Detect which cell encompasses the target text, then output its (x, y) center coordinate. 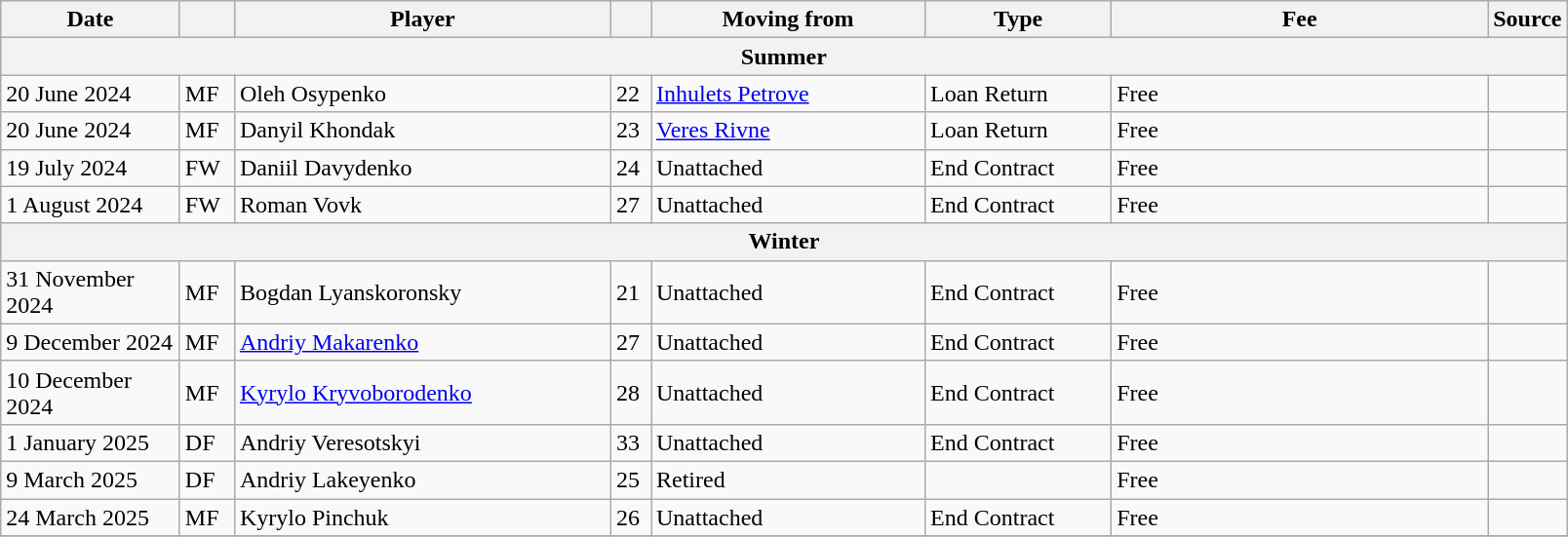
28 (630, 392)
21 (630, 292)
Player (422, 19)
23 (630, 131)
33 (630, 442)
Kyrylo Kryvoborodenko (422, 392)
Daniil Davydenko (422, 168)
25 (630, 479)
Moving from (788, 19)
Source (1527, 19)
31 November 2024 (91, 292)
Date (91, 19)
1 January 2025 (91, 442)
Fee (1300, 19)
22 (630, 94)
9 December 2024 (91, 342)
Veres Rivne (788, 131)
Summer (784, 57)
Andriy Veresotskyi (422, 442)
Andriy Lakeyenko (422, 479)
Type (1018, 19)
24 (630, 168)
Bogdan Lyanskoronsky (422, 292)
1 August 2024 (91, 205)
Roman Vovk (422, 205)
19 July 2024 (91, 168)
Retired (788, 479)
Kyrylo Pinchuk (422, 518)
24 March 2025 (91, 518)
9 March 2025 (91, 479)
Oleh Osypenko (422, 94)
Winter (784, 242)
Danyil Khondak (422, 131)
26 (630, 518)
10 December 2024 (91, 392)
Andriy Makarenko (422, 342)
Inhulets Petrove (788, 94)
